Find where the given text appears and provide that cell's center as (X, Y) coordinate. 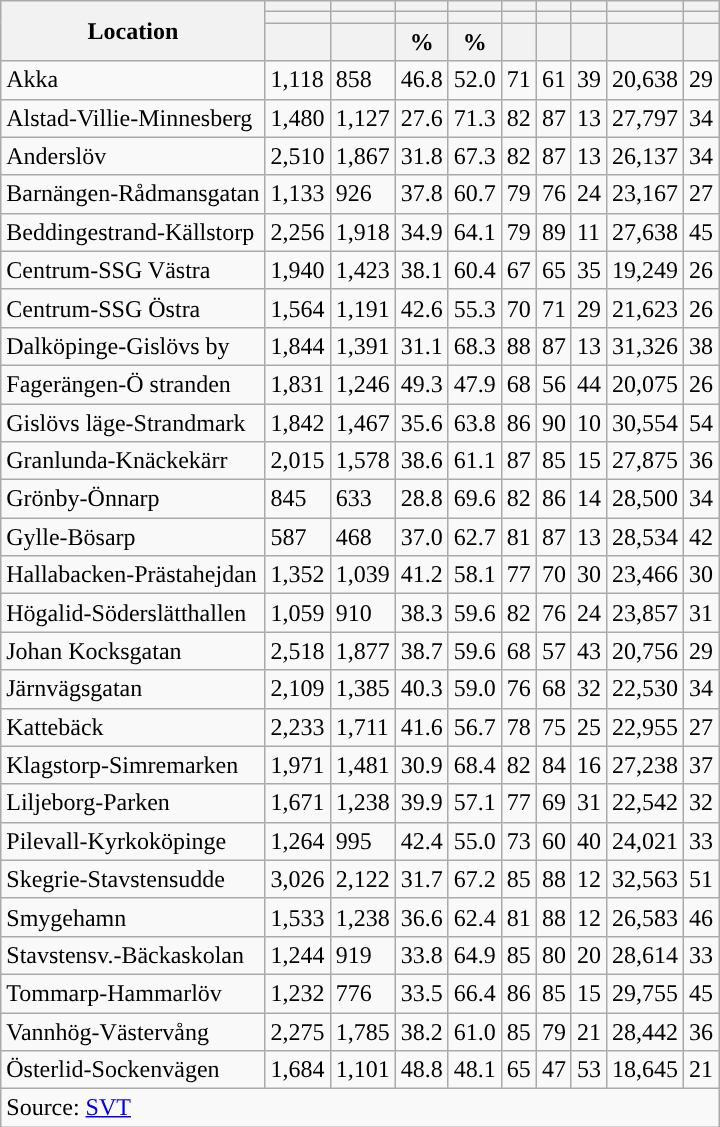
41.6 (422, 727)
1,877 (362, 651)
46 (702, 917)
62.4 (474, 917)
Fagerängen-Ö stranden (133, 384)
38.1 (422, 270)
27,875 (644, 461)
28,442 (644, 1031)
Barnängen-Rådmansgatan (133, 194)
1,039 (362, 575)
2,256 (298, 232)
1,391 (362, 346)
56 (554, 384)
Liljeborg-Parken (133, 803)
48.1 (474, 1070)
38 (702, 346)
Pilevall-Kyrkoköpinge (133, 841)
64.9 (474, 955)
63.8 (474, 423)
20,638 (644, 80)
53 (588, 1070)
75 (554, 727)
71.3 (474, 118)
51 (702, 879)
22,955 (644, 727)
Stavstensv.-Bäckaskolan (133, 955)
23,466 (644, 575)
37.8 (422, 194)
80 (554, 955)
Akka (133, 80)
29,755 (644, 993)
69.6 (474, 499)
30,554 (644, 423)
21,623 (644, 308)
31.7 (422, 879)
84 (554, 765)
55.3 (474, 308)
1,423 (362, 270)
67.3 (474, 156)
1,785 (362, 1031)
67 (518, 270)
42.4 (422, 841)
1,481 (362, 765)
25 (588, 727)
1,118 (298, 80)
2,275 (298, 1031)
Kattebäck (133, 727)
1,867 (362, 156)
27,238 (644, 765)
845 (298, 499)
37 (702, 765)
1,578 (362, 461)
30.9 (422, 765)
1,671 (298, 803)
Location (133, 31)
61.0 (474, 1031)
Granlunda-Knäckekärr (133, 461)
33.8 (422, 955)
Centrum-SSG Östra (133, 308)
32,563 (644, 879)
27.6 (422, 118)
28,534 (644, 537)
1,244 (298, 955)
Beddingestrand-Källstorp (133, 232)
Österlid-Sockenvägen (133, 1070)
776 (362, 993)
587 (298, 537)
90 (554, 423)
42 (702, 537)
23,167 (644, 194)
38.7 (422, 651)
1,133 (298, 194)
1,842 (298, 423)
10 (588, 423)
36.6 (422, 917)
38.3 (422, 613)
1,352 (298, 575)
43 (588, 651)
2,233 (298, 727)
68.4 (474, 765)
Johan Kocksgatan (133, 651)
27,797 (644, 118)
1,232 (298, 993)
31.8 (422, 156)
66.4 (474, 993)
35.6 (422, 423)
926 (362, 194)
2,122 (362, 879)
34.9 (422, 232)
41.2 (422, 575)
26,583 (644, 917)
Högalid-Söderslätthallen (133, 613)
22,530 (644, 689)
73 (518, 841)
20,756 (644, 651)
1,918 (362, 232)
24,021 (644, 841)
78 (518, 727)
26,137 (644, 156)
60.4 (474, 270)
1,940 (298, 270)
38.6 (422, 461)
2,518 (298, 651)
39.9 (422, 803)
52.0 (474, 80)
40.3 (422, 689)
2,109 (298, 689)
61.1 (474, 461)
2,015 (298, 461)
Alstad-Villie-Minnesberg (133, 118)
69 (554, 803)
1,971 (298, 765)
31.1 (422, 346)
16 (588, 765)
1,533 (298, 917)
49.3 (422, 384)
47 (554, 1070)
38.2 (422, 1031)
1,101 (362, 1070)
2,510 (298, 156)
59.0 (474, 689)
44 (588, 384)
Tommarp-Hammarlöv (133, 993)
47.9 (474, 384)
48.8 (422, 1070)
Skegrie-Stavstensudde (133, 879)
1,684 (298, 1070)
20,075 (644, 384)
18,645 (644, 1070)
58.1 (474, 575)
39 (588, 80)
Anderslöv (133, 156)
31,326 (644, 346)
3,026 (298, 879)
14 (588, 499)
56.7 (474, 727)
35 (588, 270)
54 (702, 423)
Grönby-Önnarp (133, 499)
19,249 (644, 270)
Vannhög-Västervång (133, 1031)
42.6 (422, 308)
1,385 (362, 689)
11 (588, 232)
67.2 (474, 879)
1,059 (298, 613)
1,264 (298, 841)
55.0 (474, 841)
1,246 (362, 384)
89 (554, 232)
Source: SVT (360, 1108)
Klagstorp-Simremarken (133, 765)
Centrum-SSG Västra (133, 270)
1,711 (362, 727)
28,614 (644, 955)
468 (362, 537)
62.7 (474, 537)
1,844 (298, 346)
858 (362, 80)
995 (362, 841)
57.1 (474, 803)
Gylle-Bösarp (133, 537)
46.8 (422, 80)
1,467 (362, 423)
28,500 (644, 499)
1,191 (362, 308)
633 (362, 499)
Järnvägsgatan (133, 689)
Dalköpinge-Gislövs by (133, 346)
Gislövs läge-Strandmark (133, 423)
28.8 (422, 499)
40 (588, 841)
1,480 (298, 118)
23,857 (644, 613)
33.5 (422, 993)
61 (554, 80)
64.1 (474, 232)
919 (362, 955)
Smygehamn (133, 917)
1,564 (298, 308)
60 (554, 841)
22,542 (644, 803)
60.7 (474, 194)
1,127 (362, 118)
910 (362, 613)
1,831 (298, 384)
68.3 (474, 346)
57 (554, 651)
Hallabacken-Prästahejdan (133, 575)
27,638 (644, 232)
20 (588, 955)
37.0 (422, 537)
